Find where the given text appears and provide that cell's center as (x, y) coordinate. 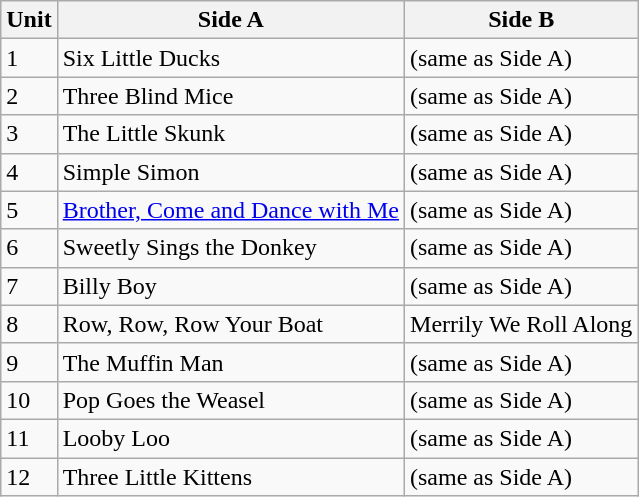
Six Little Ducks (230, 58)
Three Little Kittens (230, 477)
The Little Skunk (230, 134)
2 (29, 96)
Merrily We Roll Along (522, 324)
12 (29, 477)
Pop Goes the Weasel (230, 400)
Unit (29, 20)
Sweetly Sings the Donkey (230, 248)
Looby Loo (230, 438)
Row, Row, Row Your Boat (230, 324)
Side A (230, 20)
Billy Boy (230, 286)
6 (29, 248)
Brother, Come and Dance with Me (230, 210)
Side B (522, 20)
10 (29, 400)
8 (29, 324)
4 (29, 172)
The Muffin Man (230, 362)
9 (29, 362)
7 (29, 286)
Simple Simon (230, 172)
Three Blind Mice (230, 96)
5 (29, 210)
11 (29, 438)
3 (29, 134)
1 (29, 58)
